Pinpoint the cell where the given text exists, returning its (X, Y) midpoint coordinate. 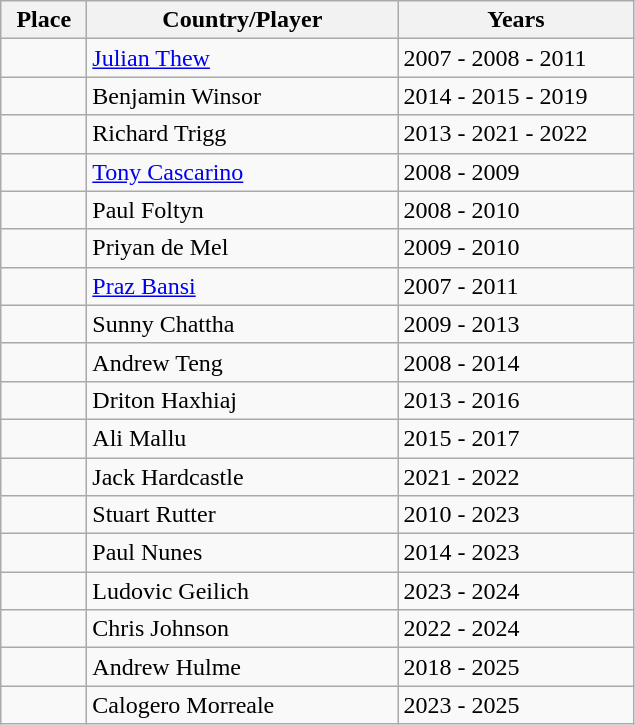
2008 - 2014 (516, 362)
2008 - 2009 (516, 172)
2007 - 2011 (516, 286)
Praz Bansi (242, 286)
2013 - 2021 - 2022 (516, 134)
Sunny Chattha (242, 324)
2014 - 2015 - 2019 (516, 96)
Jack Hardcastle (242, 477)
2023 - 2025 (516, 705)
Priyan de Mel (242, 248)
Julian Thew (242, 58)
2009 - 2013 (516, 324)
Chris Johnson (242, 629)
Andrew Teng (242, 362)
Ali Mallu (242, 438)
2023 - 2024 (516, 591)
Tony Cascarino (242, 172)
2014 - 2023 (516, 553)
2013 - 2016 (516, 400)
Calogero Morreale (242, 705)
2010 - 2023 (516, 515)
2007 - 2008 - 2011 (516, 58)
2008 - 2010 (516, 210)
2015 - 2017 (516, 438)
2009 - 2010 (516, 248)
Years (516, 20)
2022 - 2024 (516, 629)
Paul Foltyn (242, 210)
Driton Haxhiaj (242, 400)
Stuart Rutter (242, 515)
Country/Player (242, 20)
2018 - 2025 (516, 667)
Paul Nunes (242, 553)
Ludovic Geilich (242, 591)
Andrew Hulme (242, 667)
Richard Trigg (242, 134)
2021 - 2022 (516, 477)
Benjamin Winsor (242, 96)
Place (44, 20)
